Scan for the cell matching the given text and deliver its [x, y] coordinate at center. 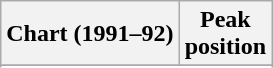
Peakposition [225, 34]
Chart (1991–92) [90, 34]
